From the cell containing the given text, extract its center point as (X, Y) coordinate. 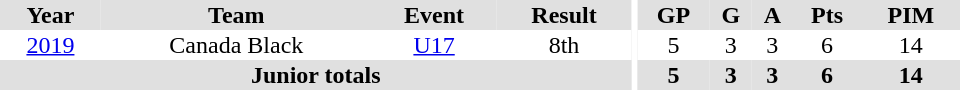
U17 (434, 45)
Pts (826, 15)
2019 (50, 45)
GP (674, 15)
PIM (911, 15)
Canada Black (236, 45)
Result (564, 15)
A (772, 15)
Year (50, 15)
Team (236, 15)
Junior totals (316, 75)
Event (434, 15)
8th (564, 45)
G (730, 15)
